From the cell containing the given text, extract its center point as [X, Y] coordinate. 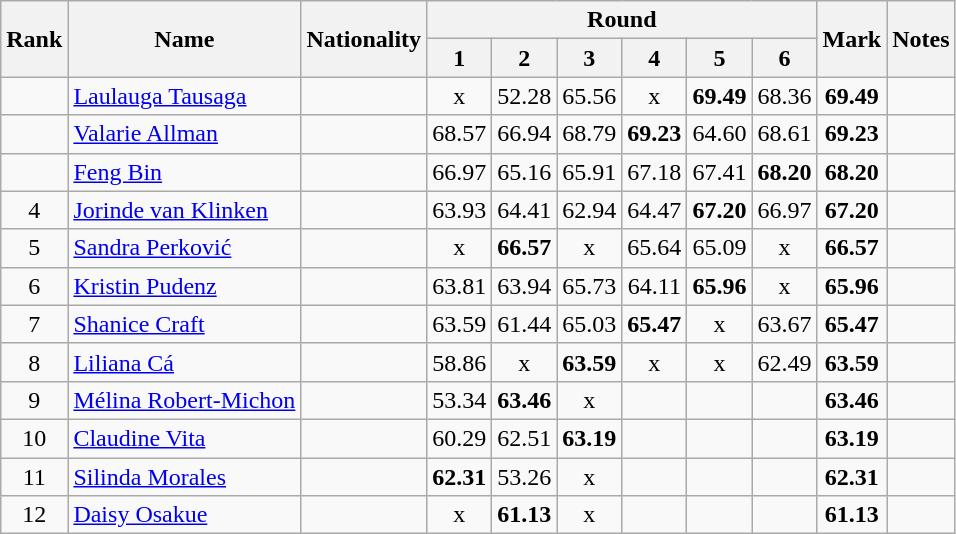
Sandra Perković [184, 248]
62.51 [524, 438]
Daisy Osakue [184, 515]
67.18 [654, 172]
12 [34, 515]
Claudine Vita [184, 438]
65.03 [590, 324]
68.36 [784, 96]
Silinda Morales [184, 477]
7 [34, 324]
Notes [921, 39]
Round [622, 20]
61.44 [524, 324]
Name [184, 39]
65.56 [590, 96]
Jorinde van Klinken [184, 210]
65.64 [654, 248]
63.94 [524, 286]
68.61 [784, 134]
9 [34, 400]
67.41 [720, 172]
65.16 [524, 172]
Valarie Allman [184, 134]
64.11 [654, 286]
Liliana Cá [184, 362]
Rank [34, 39]
63.67 [784, 324]
2 [524, 58]
60.29 [460, 438]
63.93 [460, 210]
52.28 [524, 96]
8 [34, 362]
64.41 [524, 210]
Feng Bin [184, 172]
3 [590, 58]
64.60 [720, 134]
58.86 [460, 362]
68.57 [460, 134]
62.49 [784, 362]
68.79 [590, 134]
Mark [852, 39]
1 [460, 58]
53.34 [460, 400]
Mélina Robert-Michon [184, 400]
10 [34, 438]
63.81 [460, 286]
65.73 [590, 286]
64.47 [654, 210]
Kristin Pudenz [184, 286]
53.26 [524, 477]
Shanice Craft [184, 324]
66.94 [524, 134]
65.91 [590, 172]
Nationality [364, 39]
Laulauga Tausaga [184, 96]
65.09 [720, 248]
11 [34, 477]
62.94 [590, 210]
